Scan for the cell matching the given text and deliver its (X, Y) coordinate at center. 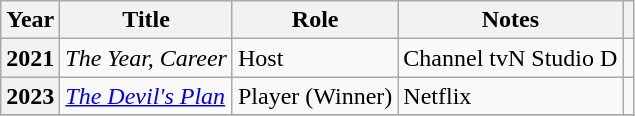
The Year, Career (146, 58)
Netflix (510, 96)
Channel tvN Studio D (510, 58)
2023 (30, 96)
2021 (30, 58)
Title (146, 20)
Host (314, 58)
The Devil's Plan (146, 96)
Notes (510, 20)
Player (Winner) (314, 96)
Role (314, 20)
Year (30, 20)
